Extract the (X, Y) coordinate from the center of the cell holding the provided text.  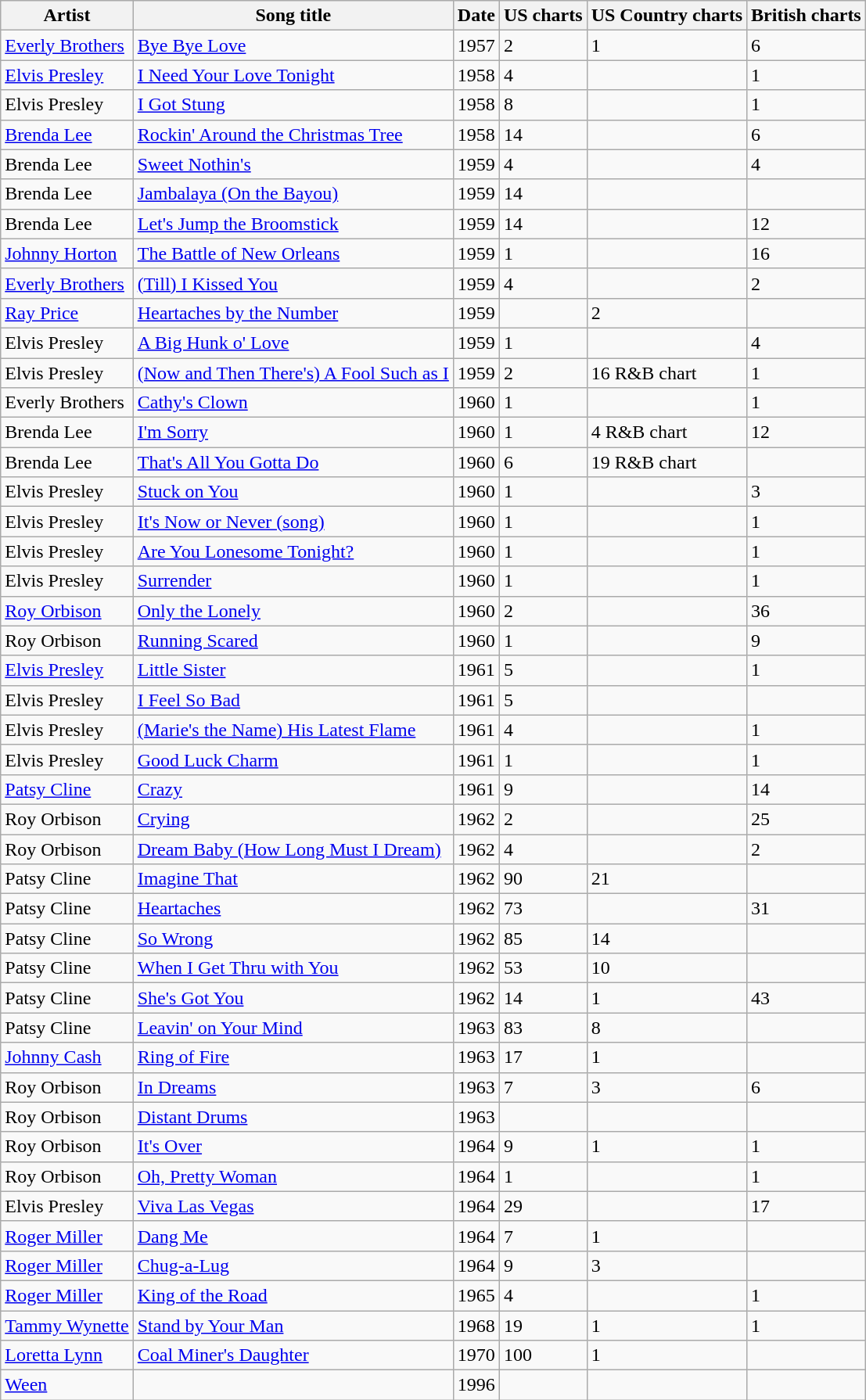
Let's Jump the Broomstick (293, 224)
Imagine That (293, 879)
36 (807, 611)
The Battle of New Orleans (293, 253)
25 (807, 819)
1957 (476, 45)
19 R&B chart (667, 462)
Johnny Horton (67, 253)
Stand by Your Man (293, 1326)
16 R&B chart (667, 373)
Loretta Lynn (67, 1355)
Bye Bye Love (293, 45)
(Now and Then There's) A Fool Such as I (293, 373)
Leavin' on Your Mind (293, 1028)
US Country charts (667, 16)
Tammy Wynette (67, 1326)
That's All You Gotta Do (293, 462)
Coal Miner's Daughter (293, 1355)
Surrender (293, 581)
Stuck on You (293, 492)
4 R&B chart (667, 433)
I Need Your Love Tonight (293, 75)
19 (543, 1326)
85 (543, 939)
Good Luck Charm (293, 759)
100 (543, 1355)
Viva Las Vegas (293, 1206)
29 (543, 1206)
90 (543, 879)
16 (807, 253)
Heartaches by the Number (293, 313)
So Wrong (293, 939)
Crazy (293, 789)
Jambalaya (On the Bayou) (293, 194)
Are You Lonesome Tonight? (293, 551)
She's Got You (293, 998)
Song title (293, 16)
It's Now or Never (song) (293, 522)
(Till) I Kissed You (293, 283)
I Feel So Bad (293, 700)
I Got Stung (293, 105)
73 (543, 909)
Heartaches (293, 909)
A Big Hunk o' Love (293, 343)
It's Over (293, 1147)
Artist (67, 16)
Johnny Cash (67, 1057)
Cathy's Clown (293, 403)
Distant Drums (293, 1117)
When I Get Thru with You (293, 968)
US charts (543, 16)
(Marie's the Name) His Latest Flame (293, 730)
21 (667, 879)
83 (543, 1028)
1965 (476, 1295)
Rockin' Around the Christmas Tree (293, 135)
Ray Price (67, 313)
King of the Road (293, 1295)
Dream Baby (How Long Must I Dream) (293, 849)
53 (543, 968)
Ween (67, 1385)
Running Scared (293, 641)
1968 (476, 1326)
43 (807, 998)
10 (667, 968)
Oh, Pretty Woman (293, 1176)
Little Sister (293, 670)
Sweet Nothin's (293, 164)
Ring of Fire (293, 1057)
Chug-a-Lug (293, 1265)
1970 (476, 1355)
Dang Me (293, 1236)
British charts (807, 16)
Crying (293, 819)
I'm Sorry (293, 433)
Only the Lonely (293, 611)
1996 (476, 1385)
In Dreams (293, 1087)
31 (807, 909)
Date (476, 16)
